Extract the [x, y] coordinate from the center of the cell holding the provided text.  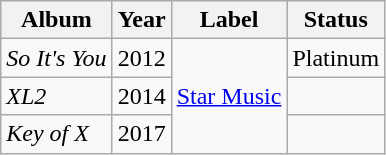
Key of X [56, 134]
So It's You [56, 58]
2017 [142, 134]
Year [142, 20]
Status [336, 20]
XL2 [56, 96]
2012 [142, 58]
Platinum [336, 58]
2014 [142, 96]
Star Music [229, 96]
Album [56, 20]
Label [229, 20]
